Return the (X, Y) coordinate for the center point of the cell that contains the specified text.  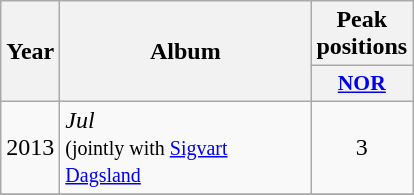
Album (186, 52)
Year (30, 52)
3 (362, 147)
2013 (30, 147)
Peak positions (362, 34)
Jul(jointly with Sigvart Dagsland (186, 147)
NOR (362, 84)
